Locate the cell with the specified text and output its [x, y] center coordinate. 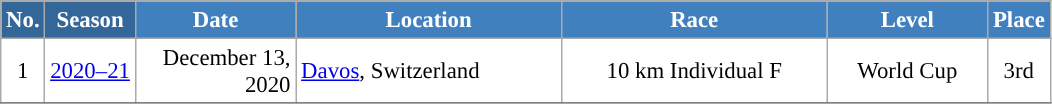
Level [908, 20]
10 km Individual F [694, 72]
1 [23, 72]
World Cup [908, 72]
2020–21 [90, 72]
3rd [1019, 72]
Season [90, 20]
Davos, Switzerland [429, 72]
No. [23, 20]
Race [694, 20]
December 13, 2020 [216, 72]
Location [429, 20]
Date [216, 20]
Place [1019, 20]
